Capture the cell that displays the provided text and extract its (x, y) central coordinate. 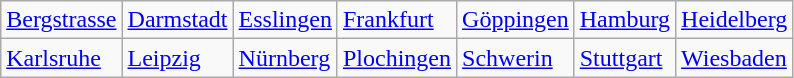
Schwerin (516, 58)
Leipzig (178, 58)
Wiesbaden (734, 58)
Nürnberg (285, 58)
Karlsruhe (62, 58)
Hamburg (624, 20)
Plochingen (396, 58)
Esslingen (285, 20)
Stuttgart (624, 58)
Darmstadt (178, 20)
Göppingen (516, 20)
Frankfurt (396, 20)
Bergstrasse (62, 20)
Heidelberg (734, 20)
